Scan for the cell matching the given text and deliver its (X, Y) coordinate at center. 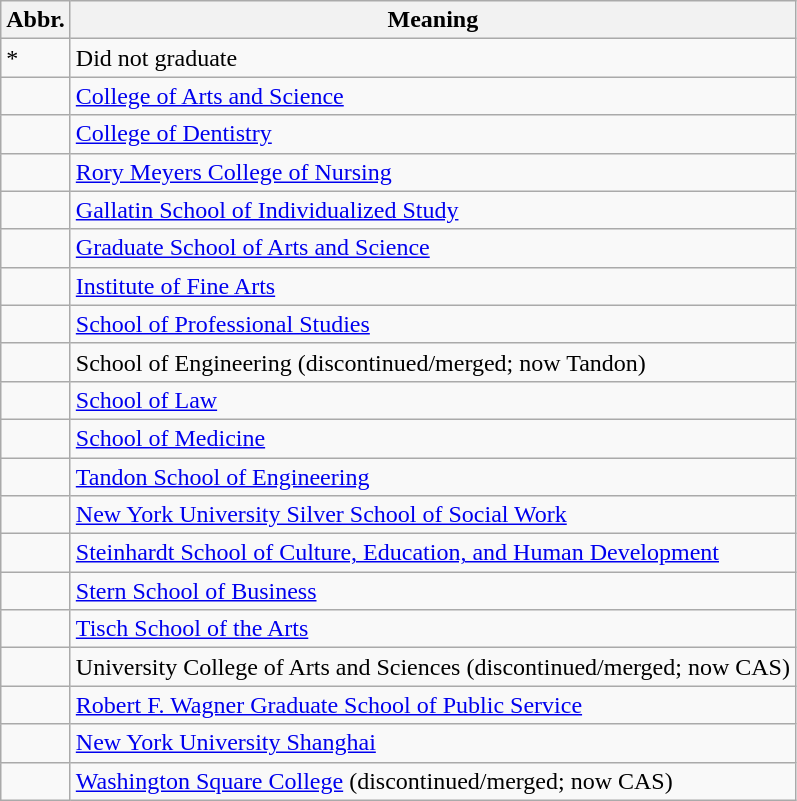
Graduate School of Arts and Science (432, 248)
College of Arts and Science (432, 96)
School of Professional Studies (432, 324)
Institute of Fine Arts (432, 286)
School of Engineering (discontinued/merged; now Tandon) (432, 362)
University College of Arts and Sciences (discontinued/merged; now CAS) (432, 667)
Tandon School of Engineering (432, 477)
Robert F. Wagner Graduate School of Public Service (432, 705)
Rory Meyers College of Nursing (432, 172)
School of Medicine (432, 438)
Stern School of Business (432, 591)
* (36, 58)
New York University Silver School of Social Work (432, 515)
College of Dentistry (432, 134)
Washington Square College (discontinued/merged; now CAS) (432, 781)
Tisch School of the Arts (432, 629)
Steinhardt School of Culture, Education, and Human Development (432, 553)
Did not graduate (432, 58)
Abbr. (36, 20)
New York University Shanghai (432, 743)
Gallatin School of Individualized Study (432, 210)
Meaning (432, 20)
School of Law (432, 400)
